Output the (X, Y) coordinate of the center of the cell containing the given text.  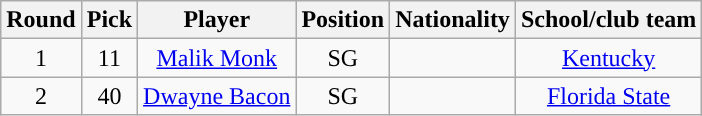
1 (41, 58)
Position (343, 20)
Malik Monk (217, 58)
Dwayne Bacon (217, 96)
2 (41, 96)
40 (109, 96)
Round (41, 20)
Nationality (453, 20)
Florida State (608, 96)
Player (217, 20)
11 (109, 58)
Kentucky (608, 58)
Pick (109, 20)
School/club team (608, 20)
